Provide the [x, y] coordinate of the cell's center where the given text is located.  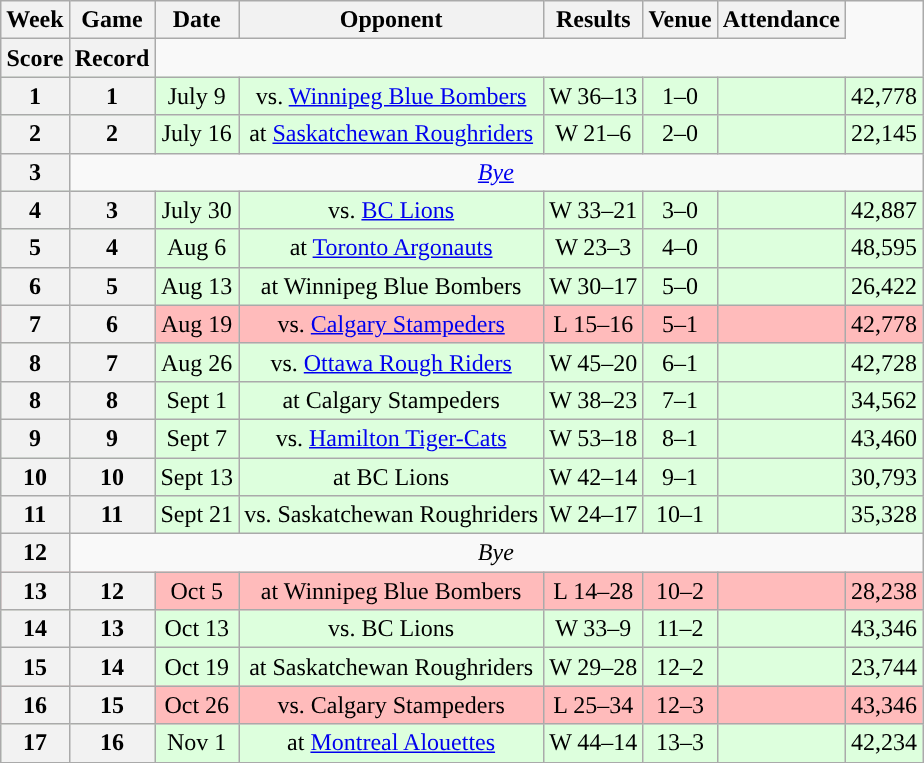
Game [112, 20]
Aug 6 [197, 248]
W 45–20 [594, 362]
vs. Ottawa Rough Riders [392, 362]
17 [35, 743]
6–1 [680, 362]
5–1 [680, 324]
Sept 7 [197, 438]
34,562 [884, 400]
23,744 [884, 667]
Sept 13 [197, 477]
W 42–14 [594, 477]
4–0 [680, 248]
Attendance [781, 20]
Score [35, 58]
at BC Lions [392, 477]
W 33–21 [594, 210]
Venue [680, 20]
L 15–16 [594, 324]
43,460 [884, 438]
Oct 26 [197, 705]
12–3 [680, 705]
48,595 [884, 248]
vs. Saskatchewan Roughriders [392, 515]
28,238 [884, 591]
42,234 [884, 743]
35,328 [884, 515]
at Montreal Alouettes [392, 743]
Aug 26 [197, 362]
Sept 21 [197, 515]
10–2 [680, 591]
12–2 [680, 667]
Nov 1 [197, 743]
W 38–23 [594, 400]
July 9 [197, 96]
13–3 [680, 743]
at Toronto Argonauts [392, 248]
42,728 [884, 362]
Results [594, 20]
W 30–17 [594, 286]
W 23–3 [594, 248]
Opponent [392, 20]
5–0 [680, 286]
L 14–28 [594, 591]
at Calgary Stampeders [392, 400]
9–1 [680, 477]
Week [35, 20]
3–0 [680, 210]
Oct 13 [197, 629]
2–0 [680, 134]
11–2 [680, 629]
Aug 19 [197, 324]
42,887 [884, 210]
1–0 [680, 96]
W 24–17 [594, 515]
W 29–28 [594, 667]
L 25–34 [594, 705]
vs. Winnipeg Blue Bombers [392, 96]
7–1 [680, 400]
Sept 1 [197, 400]
22,145 [884, 134]
W 33–9 [594, 629]
Oct 5 [197, 591]
July 30 [197, 210]
July 16 [197, 134]
Oct 19 [197, 667]
vs. Hamilton Tiger-Cats [392, 438]
Date [197, 20]
10–1 [680, 515]
W 36–13 [594, 96]
Aug 13 [197, 286]
26,422 [884, 286]
30,793 [884, 477]
8–1 [680, 438]
Record [112, 58]
W 21–6 [594, 134]
W 53–18 [594, 438]
W 44–14 [594, 743]
